Extract the (X, Y) coordinate from the center of the cell holding the provided text.  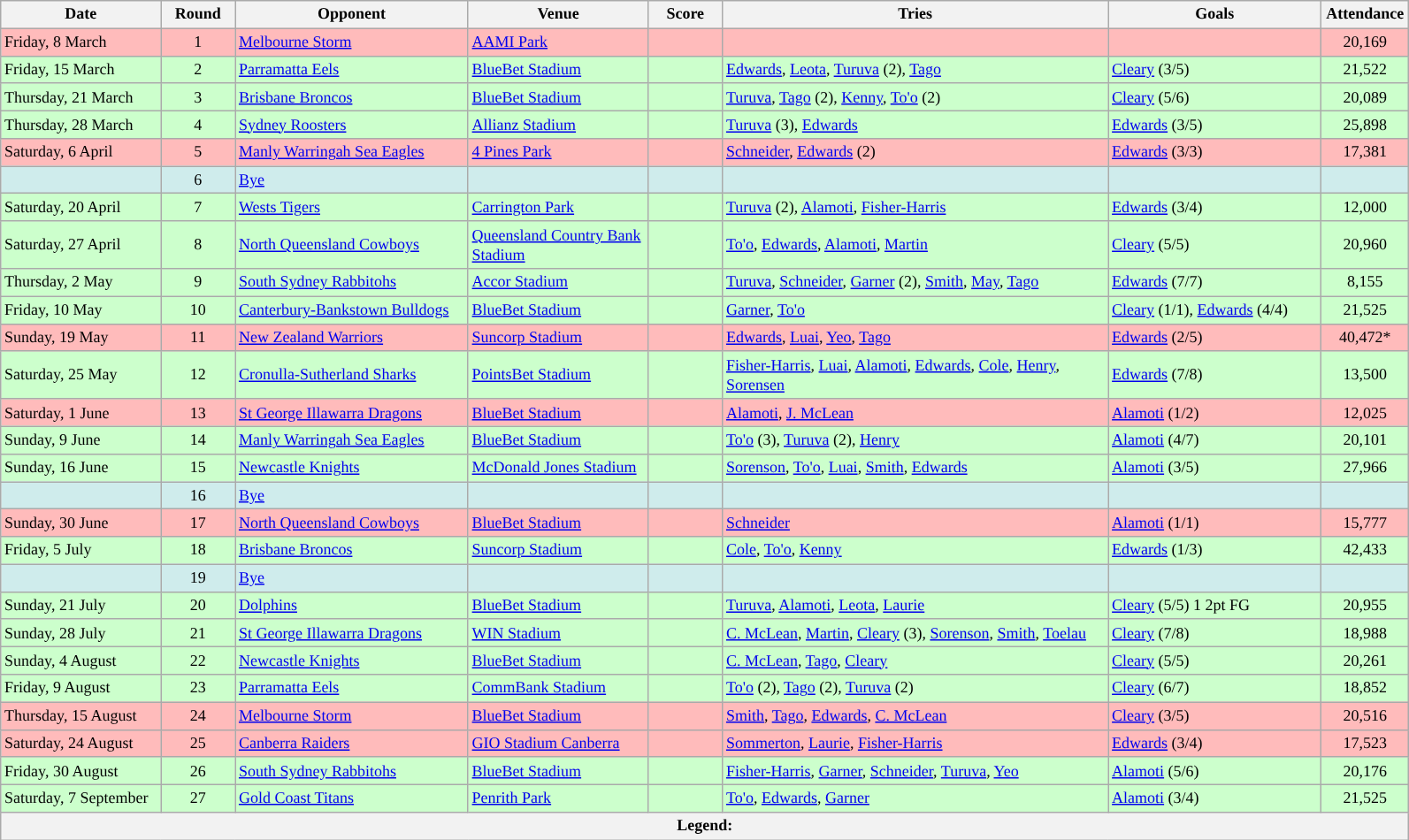
21 (198, 633)
Alamoti (1/2) (1215, 412)
Edwards (2/5) (1215, 338)
22 (198, 661)
To'o (3), Turuva (2), Henry (915, 440)
Cleary (5/5) 1 2pt FG (1215, 605)
WIN Stadium (558, 633)
C. McLean, Martin, Cleary (3), Sorenson, Smith, Toelau (915, 633)
Wests Tigers (352, 207)
Tries (915, 14)
11 (198, 338)
Sunday, 4 August (81, 661)
12,025 (1366, 412)
Sunday, 21 July (81, 605)
Gold Coast Titans (352, 798)
7 (198, 207)
20,089 (1366, 97)
Cleary (1/1), Edwards (4/4) (1215, 309)
Alamoti (3/5) (1215, 467)
Sunday, 9 June (81, 440)
Sunday, 19 May (81, 338)
Schneider (915, 523)
Opponent (352, 14)
15,777 (1366, 523)
To'o (2), Tago (2), Turuva (2) (915, 688)
Saturday, 1 June (81, 412)
AAMI Park (558, 42)
Saturday, 7 September (81, 798)
Saturday, 25 May (81, 375)
20,516 (1366, 716)
Sunday, 30 June (81, 523)
21,522 (1366, 69)
Saturday, 6 April (81, 152)
Canterbury-Bankstown Bulldogs (352, 309)
9 (198, 283)
1 (198, 42)
Accor Stadium (558, 283)
25 (198, 743)
12 (198, 375)
Queensland Country Bank Stadium (558, 245)
Alamoti, J. McLean (915, 412)
Edwards, Luai, Yeo, Tago (915, 338)
Friday, 8 March (81, 42)
4 Pines Park (558, 152)
Turuva, Tago (2), Kenny, To'o (2) (915, 97)
Date (81, 14)
CommBank Stadium (558, 688)
20,955 (1366, 605)
17,523 (1366, 743)
Alamoti (1/1) (1215, 523)
Edwards, Leota, Turuva (2), Tago (915, 69)
Fisher-Harris, Luai, Alamoti, Edwards, Cole, Henry, Sorensen (915, 375)
New Zealand Warriors (352, 338)
Edwards (7/7) (1215, 283)
Smith, Tago, Edwards, C. McLean (915, 716)
2 (198, 69)
Garner, To'o (915, 309)
GIO Stadium Canberra (558, 743)
Edwards (1/3) (1215, 550)
Cole, To'o, Kenny (915, 550)
Edwards (3/3) (1215, 152)
Penrith Park (558, 798)
40,472* (1366, 338)
Goals (1215, 14)
12,000 (1366, 207)
26 (198, 771)
Schneider, Edwards (2) (915, 152)
Turuva, Alamoti, Leota, Laurie (915, 605)
18 (198, 550)
17 (198, 523)
10 (198, 309)
Legend: (705, 826)
Alamoti (5/6) (1215, 771)
Sydney Roosters (352, 124)
Friday, 9 August (81, 688)
3 (198, 97)
Sunday, 28 July (81, 633)
Edwards (7/8) (1215, 375)
8,155 (1366, 283)
Cleary (7/8) (1215, 633)
Canberra Raiders (352, 743)
Friday, 10 May (81, 309)
Carrington Park (558, 207)
Thursday, 21 March (81, 97)
5 (198, 152)
18,988 (1366, 633)
Sorenson, To'o, Luai, Smith, Edwards (915, 467)
Dolphins (352, 605)
Turuva (2), Alamoti, Fisher-Harris (915, 207)
18,852 (1366, 688)
24 (198, 716)
Allianz Stadium (558, 124)
Alamoti (4/7) (1215, 440)
Turuva, Schneider, Garner (2), Smith, May, Tago (915, 283)
Sunday, 16 June (81, 467)
20,960 (1366, 245)
16 (198, 495)
15 (198, 467)
Alamoti (3/4) (1215, 798)
13,500 (1366, 375)
Sommerton, Laurie, Fisher-Harris (915, 743)
C. McLean, Tago, Cleary (915, 661)
20,101 (1366, 440)
14 (198, 440)
PointsBet Stadium (558, 375)
Fisher-Harris, Garner, Schneider, Turuva, Yeo (915, 771)
To'o, Edwards, Alamoti, Martin (915, 245)
Friday, 30 August (81, 771)
Thursday, 28 March (81, 124)
6 (198, 180)
McDonald Jones Stadium (558, 467)
27,966 (1366, 467)
Thursday, 15 August (81, 716)
Attendance (1366, 14)
20 (198, 605)
Saturday, 27 April (81, 245)
42,433 (1366, 550)
Venue (558, 14)
Edwards (3/5) (1215, 124)
To'o, Edwards, Garner (915, 798)
Thursday, 2 May (81, 283)
Friday, 5 July (81, 550)
8 (198, 245)
25,898 (1366, 124)
13 (198, 412)
Friday, 15 March (81, 69)
Cleary (6/7) (1215, 688)
27 (198, 798)
Saturday, 20 April (81, 207)
Score (685, 14)
23 (198, 688)
4 (198, 124)
Round (198, 14)
20,261 (1366, 661)
19 (198, 578)
17,381 (1366, 152)
Saturday, 24 August (81, 743)
20,169 (1366, 42)
Cronulla-Sutherland Sharks (352, 375)
Cleary (5/6) (1215, 97)
Turuva (3), Edwards (915, 124)
20,176 (1366, 771)
